Detect which cell encompasses the target text, then output its (x, y) center coordinate. 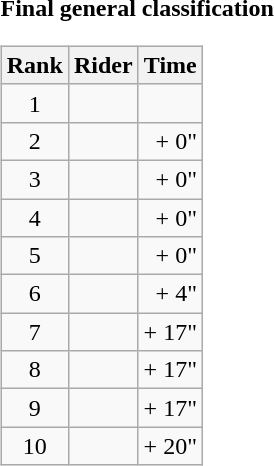
Time (170, 65)
+ 20" (170, 446)
3 (34, 179)
7 (34, 332)
5 (34, 256)
1 (34, 103)
10 (34, 446)
Rank (34, 65)
6 (34, 294)
8 (34, 370)
+ 4" (170, 294)
2 (34, 141)
Rider (103, 65)
9 (34, 408)
4 (34, 217)
